Provide the (x, y) coordinate of the cell's center where the given text is located.  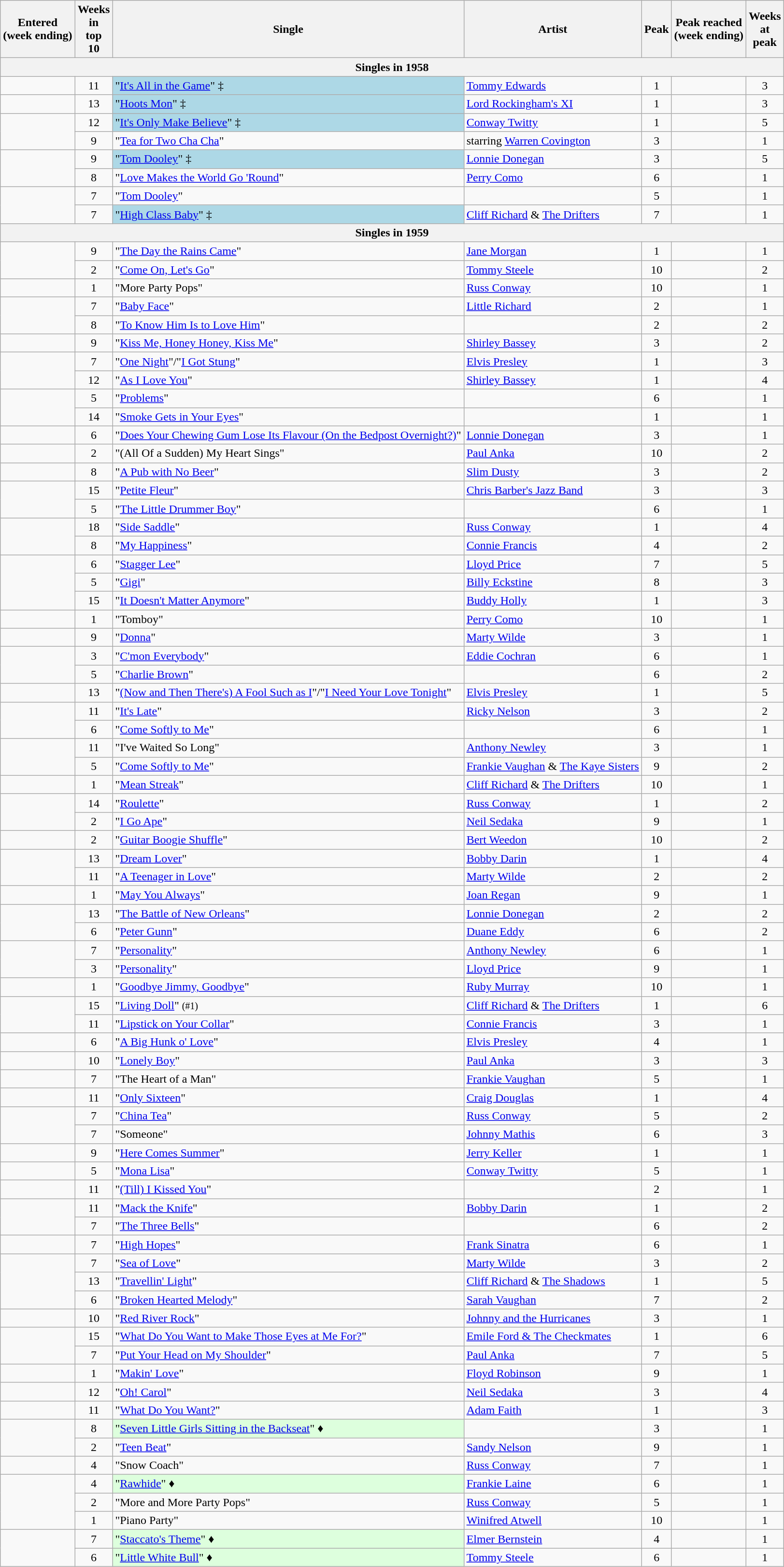
Frankie Laine (553, 1484)
"A Teenager in Love" (288, 877)
"It's Only Make Believe" ‡ (288, 122)
"Charlie Brown" (288, 674)
Buddy Holly (553, 601)
"Red River Rock" (288, 1318)
Elmer Bernstein (553, 1539)
"Side Saddle" (288, 527)
Ricky Nelson (553, 711)
"I Go Ape" (288, 821)
"Broken Hearted Melody" (288, 1300)
"Teen Beat" (288, 1447)
Johnny Mathis (553, 1134)
"A Big Hunk o' Love" (288, 1042)
"(Till) I Kissed You" (288, 1190)
"Smoke Gets in Your Eyes" (288, 417)
"Donna" (288, 638)
"Dream Lover" (288, 858)
"Lipstick on Your Collar" (288, 1024)
Joan Regan (553, 895)
"My Happiness" (288, 545)
"It's Late" (288, 711)
Weeksatpeak (765, 29)
starring Warren Covington (553, 141)
"Seven Little Girls Sitting in the Backseat" ♦ (288, 1428)
"Put Your Head on My Shoulder" (288, 1355)
Frankie Vaughan (553, 1079)
"What Do You Want?" (288, 1410)
"Travellin' Light" (288, 1281)
"The Little Drummer Boy" (288, 508)
Singles in 1958 (392, 67)
"May You Always" (288, 895)
"Goodbye Jimmy, Goodbye" (288, 987)
"To Know Him Is to Love Him" (288, 325)
"Mean Streak" (288, 784)
"I've Waited So Long" (288, 748)
18 (94, 527)
"Problems" (288, 398)
Sandy Nelson (553, 1447)
"Staccato's Theme" ♦ (288, 1539)
"Come On, Let's Go" (288, 269)
"Love Makes the World Go 'Round" (288, 177)
"The Heart of a Man" (288, 1079)
"Guitar Boogie Shuffle" (288, 840)
"Petite Fleur" (288, 490)
Little Richard (553, 306)
"Tea for Two Cha Cha" (288, 141)
Peak reached(week ending) (709, 29)
"Only Sixteen" (288, 1097)
"Peter Gunn" (288, 932)
Cliff Richard & The Shadows (553, 1281)
"Roulette" (288, 803)
"It Doesn't Matter Anymore" (288, 601)
"Stagger Lee" (288, 564)
Entered(week ending) (38, 29)
Ruby Murray (553, 987)
"Living Doll" (#1) (288, 1005)
"Snow Coach" (288, 1465)
"(All Of a Sudden) My Heart Sings" (288, 453)
"Makin' Love" (288, 1373)
"Tomboy" (288, 619)
Single (288, 29)
Weeksintop10 (94, 29)
Winifred Atwell (553, 1521)
Billy Eckstine (553, 582)
Frank Sinatra (553, 1245)
"Little White Bull" ♦ (288, 1557)
"China Tea" (288, 1116)
"C'mon Everybody" (288, 656)
"Baby Face" (288, 306)
"Gigi" (288, 582)
Frankie Vaughan & The Kaye Sisters (553, 766)
Singles in 1959 (392, 232)
"One Night"/"I Got Stung" (288, 362)
"(Now and Then There's) A Fool Such as I"/"I Need Your Love Tonight" (288, 693)
Jerry Keller (553, 1153)
"More Party Pops" (288, 288)
"More and More Party Pops" (288, 1502)
Duane Eddy (553, 932)
Slim Dusty (553, 472)
"The Battle of New Orleans" (288, 914)
"Tom Dooley" (288, 196)
"As I Love You" (288, 380)
"A Pub with No Beer" (288, 472)
"The Three Bells" (288, 1226)
Jane Morgan (553, 251)
"Tom Dooley" ‡ (288, 159)
"Does Your Chewing Gum Lose Its Flavour (On the Bedpost Overnight?)" (288, 435)
"The Day the Rains Came" (288, 251)
"Hoots Mon" ‡ (288, 104)
Peak (656, 29)
"High Hopes" (288, 1245)
Chris Barber's Jazz Band (553, 490)
"Sea of Love" (288, 1263)
"Rawhide" ♦ (288, 1484)
"Mona Lisa" (288, 1171)
Floyd Robinson (553, 1373)
Artist (553, 29)
"Lonely Boy" (288, 1060)
"Piano Party" (288, 1521)
Tommy Edwards (553, 86)
"Someone" (288, 1134)
"Kiss Me, Honey Honey, Kiss Me" (288, 343)
"Mack the Knife" (288, 1208)
Lord Rockingham's XI (553, 104)
Emile Ford & The Checkmates (553, 1336)
"It's All in the Game" ‡ (288, 86)
"Oh! Carol" (288, 1392)
Craig Douglas (553, 1097)
Bert Weedon (553, 840)
Adam Faith (553, 1410)
Sarah Vaughan (553, 1300)
"What Do You Want to Make Those Eyes at Me For?" (288, 1336)
"Here Comes Summer" (288, 1153)
"High Class Baby" ‡ (288, 214)
Eddie Cochran (553, 656)
Johnny and the Hurricanes (553, 1318)
